Pinpoint the cell where the given text exists, returning its (x, y) midpoint coordinate. 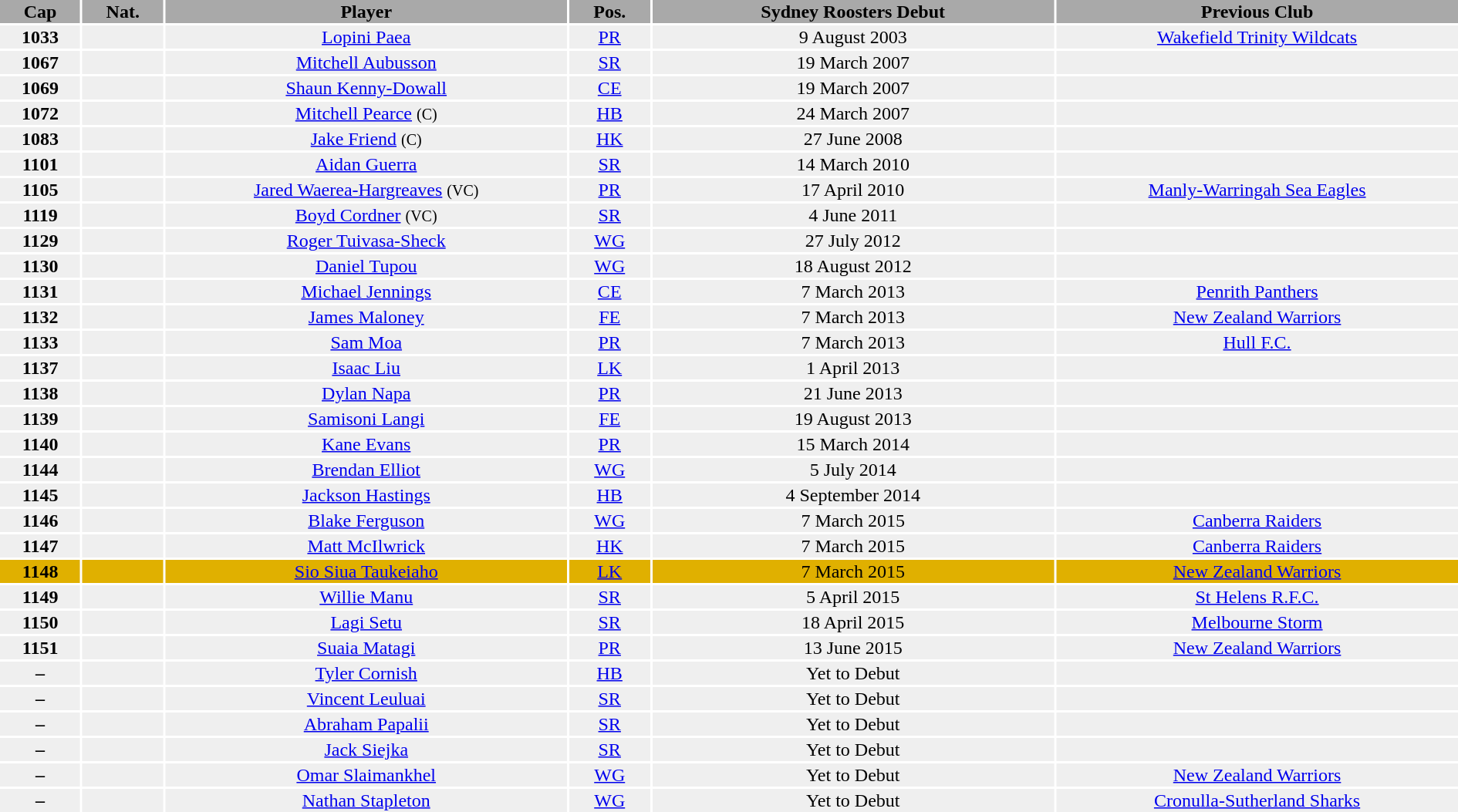
1067 (40, 62)
1033 (40, 37)
1148 (40, 571)
Dylan Napa (366, 393)
Jack Siejka (366, 750)
Previous Club (1257, 12)
1132 (40, 317)
19 August 2013 (853, 419)
1131 (40, 291)
Cronulla-Sutherland Sharks (1257, 800)
Vincent Leuluai (366, 699)
Tyler Cornish (366, 673)
4 September 2014 (853, 495)
Cap (40, 12)
Penrith Panthers (1257, 291)
Matt McIlwrick (366, 546)
1119 (40, 215)
Shaun Kenny-Dowall (366, 88)
1151 (40, 648)
Roger Tuivasa-Sheck (366, 241)
13 June 2015 (853, 648)
Aidan Guerra (366, 164)
5 July 2014 (853, 470)
27 June 2008 (853, 139)
1149 (40, 597)
Jackson Hastings (366, 495)
Pos. (609, 12)
1133 (40, 342)
Jared Waerea-Hargreaves (VC) (366, 190)
1139 (40, 419)
1105 (40, 190)
Sio Siua Taukeiaho (366, 571)
Suaia Matagi (366, 648)
1 April 2013 (853, 368)
1150 (40, 622)
Player (366, 12)
Omar Slaimankhel (366, 775)
15 March 2014 (853, 444)
1137 (40, 368)
18 August 2012 (853, 266)
1130 (40, 266)
1146 (40, 521)
Blake Ferguson (366, 521)
1083 (40, 139)
Manly-Warringah Sea Eagles (1257, 190)
Isaac Liu (366, 368)
14 March 2010 (853, 164)
9 August 2003 (853, 37)
Abraham Papalii (366, 724)
Nathan Stapleton (366, 800)
Melbourne Storm (1257, 622)
Lagi Setu (366, 622)
17 April 2010 (853, 190)
27 July 2012 (853, 241)
Nat. (123, 12)
1138 (40, 393)
1147 (40, 546)
Brendan Elliot (366, 470)
Sam Moa (366, 342)
Jake Friend (C) (366, 139)
Mitchell Aubusson (366, 62)
Mitchell Pearce (C) (366, 113)
1101 (40, 164)
Sydney Roosters Debut (853, 12)
Michael Jennings (366, 291)
James Maloney (366, 317)
1072 (40, 113)
1129 (40, 241)
4 June 2011 (853, 215)
St Helens R.F.C. (1257, 597)
Willie Manu (366, 597)
1145 (40, 495)
Lopini Paea (366, 37)
Boyd Cordner (VC) (366, 215)
Hull F.C. (1257, 342)
18 April 2015 (853, 622)
21 June 2013 (853, 393)
Wakefield Trinity Wildcats (1257, 37)
Kane Evans (366, 444)
5 April 2015 (853, 597)
Daniel Tupou (366, 266)
Samisoni Langi (366, 419)
1144 (40, 470)
1140 (40, 444)
24 March 2007 (853, 113)
1069 (40, 88)
